Find where the given text appears and provide that cell's center as [x, y] coordinate. 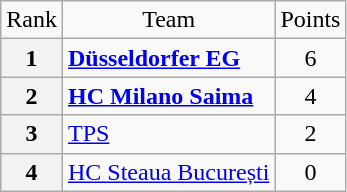
Points [310, 20]
HC Steaua București [168, 172]
1 [32, 58]
3 [32, 134]
Rank [32, 20]
HC Milano Saima [168, 96]
0 [310, 172]
Düsseldorfer EG [168, 58]
Team [168, 20]
TPS [168, 134]
6 [310, 58]
